Extract the (x, y) coordinate from the center of the cell holding the provided text.  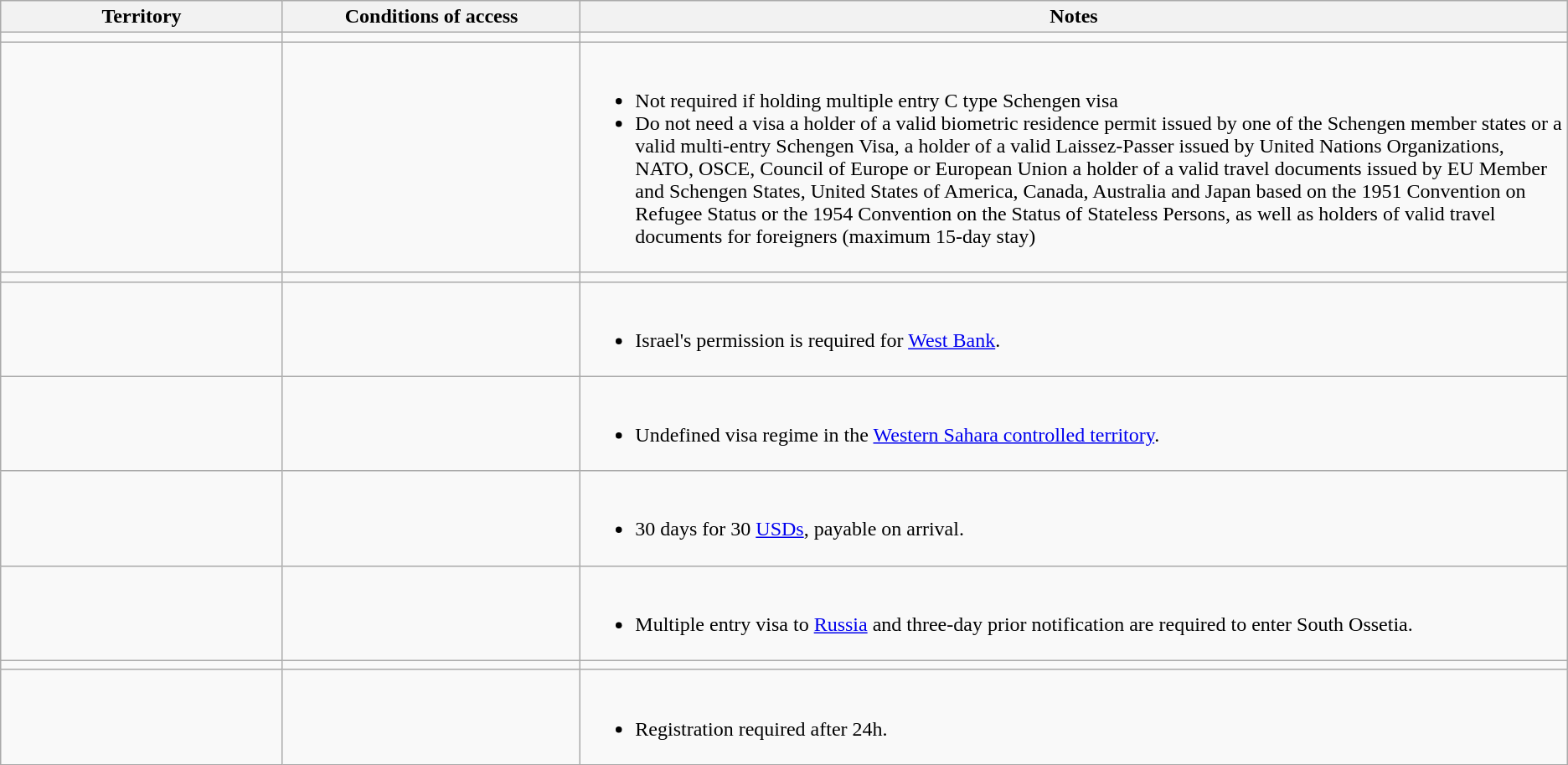
Notes (1074, 17)
Registration required after 24h. (1074, 717)
Undefined visa regime in the Western Sahara controlled territory. (1074, 424)
Conditions of access (431, 17)
Israel's permission is required for West Bank. (1074, 328)
Territory (142, 17)
30 days for 30 USDs, payable on arrival. (1074, 518)
Multiple entry visa to Russia and three-day prior notification are required to enter South Ossetia. (1074, 613)
